Detect which cell encompasses the target text, then output its (X, Y) center coordinate. 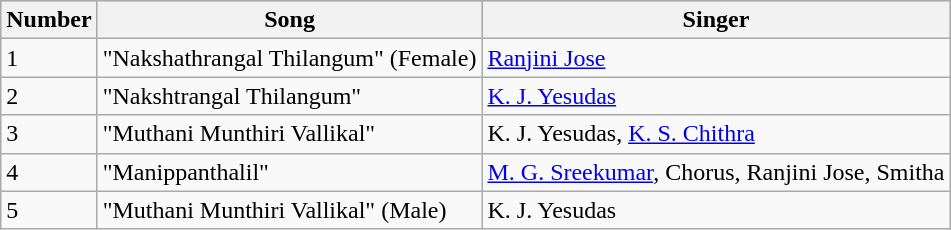
"Nakshathrangal Thilangum" (Female) (290, 58)
3 (49, 134)
"Muthani Munthiri Vallikal" (290, 134)
Number (49, 20)
M. G. Sreekumar, Chorus, Ranjini Jose, Smitha (716, 172)
"Manippanthalil" (290, 172)
2 (49, 96)
Singer (716, 20)
Ranjini Jose (716, 58)
"Muthani Munthiri Vallikal" (Male) (290, 210)
1 (49, 58)
4 (49, 172)
K. J. Yesudas, K. S. Chithra (716, 134)
"Nakshtrangal Thilangum" (290, 96)
5 (49, 210)
Song (290, 20)
